Search for the cell housing the specified text and yield its [x, y] center coordinate. 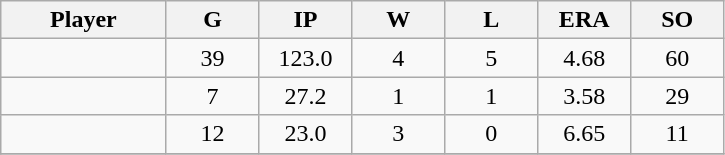
60 [678, 58]
L [492, 20]
W [398, 20]
IP [306, 20]
23.0 [306, 134]
G [212, 20]
11 [678, 134]
ERA [584, 20]
4.68 [584, 58]
5 [492, 58]
6.65 [584, 134]
7 [212, 96]
29 [678, 96]
123.0 [306, 58]
27.2 [306, 96]
3.58 [584, 96]
3 [398, 134]
12 [212, 134]
SO [678, 20]
Player [84, 20]
39 [212, 58]
0 [492, 134]
4 [398, 58]
